From the cell containing the given text, extract its center point as [X, Y] coordinate. 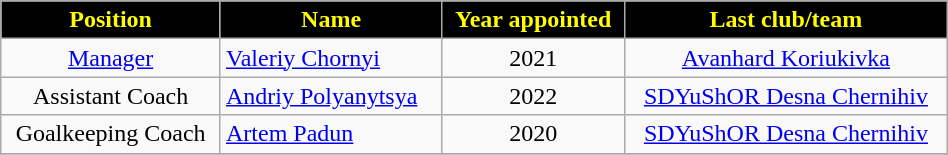
Assistant Coach [111, 96]
Manager [111, 58]
Valeriy Chornyi [330, 58]
Position [111, 20]
Last club/team [786, 20]
Artem Padun [330, 134]
2020 [534, 134]
Name [330, 20]
2021 [534, 58]
Goalkeeping Coach [111, 134]
Avanhard Koriukivka [786, 58]
Andriy Polyanytsya [330, 96]
Year appointed [534, 20]
2022 [534, 96]
